Search for the cell housing the specified text and yield its [X, Y] center coordinate. 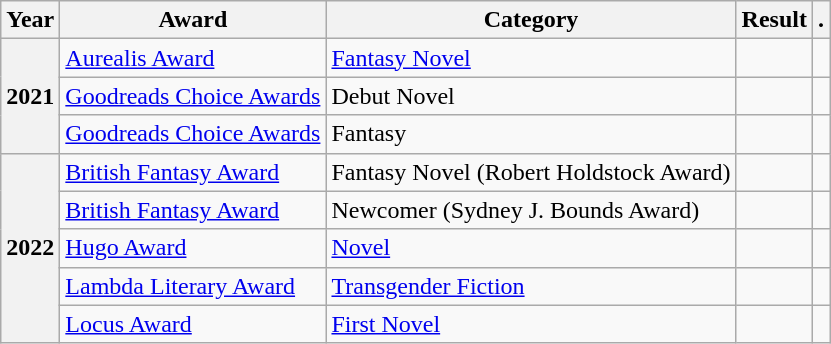
Transgender Fiction [531, 286]
Debut Novel [531, 96]
Year [30, 20]
2021 [30, 96]
Lambda Literary Award [193, 286]
Aurealis Award [193, 58]
Result [774, 20]
Category [531, 20]
Award [193, 20]
2022 [30, 248]
Novel [531, 248]
First Novel [531, 324]
Fantasy Novel [531, 58]
Fantasy [531, 134]
Newcomer (Sydney J. Bounds Award) [531, 210]
Hugo Award [193, 248]
Locus Award [193, 324]
Fantasy Novel (Robert Holdstock Award) [531, 172]
. [820, 20]
